Return the (X, Y) coordinate for the center point of the cell that contains the specified text.  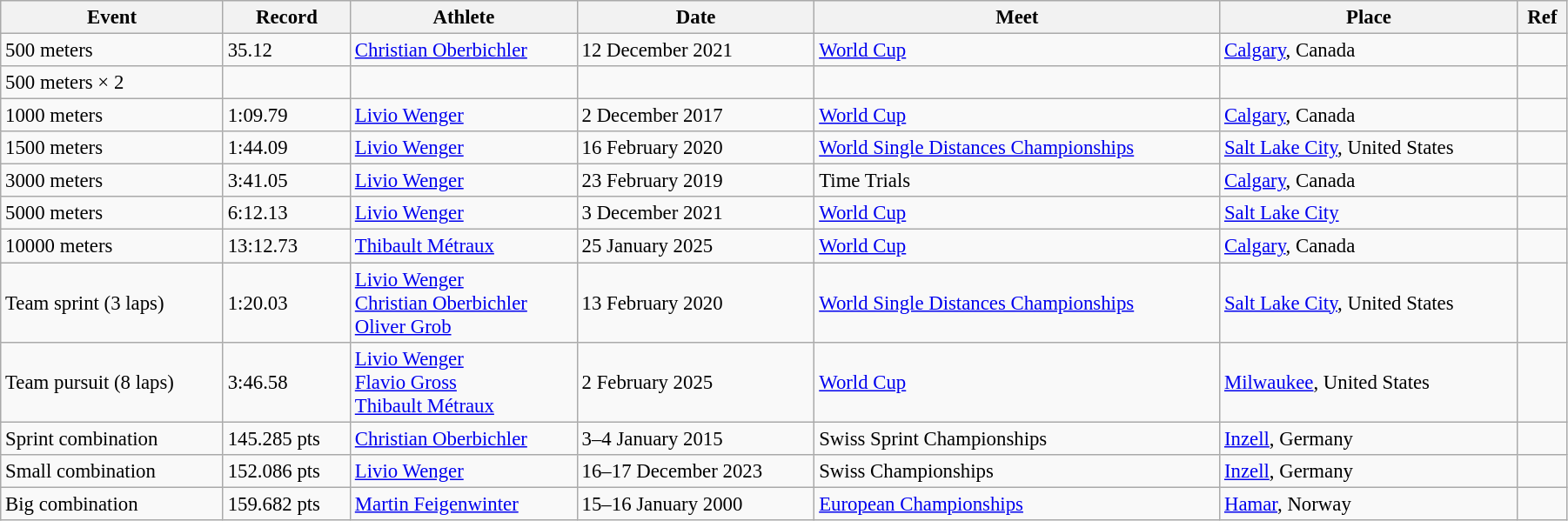
3000 meters (112, 181)
Team sprint (3 laps) (112, 303)
152.086 pts (286, 471)
2 December 2017 (696, 116)
3:41.05 (286, 181)
13 February 2020 (696, 303)
13:12.73 (286, 246)
Livio WengerChristian OberbichlerOliver Grob (465, 303)
Record (286, 17)
15–16 January 2000 (696, 504)
Meet (1017, 17)
10000 meters (112, 246)
1:44.09 (286, 148)
2 February 2025 (696, 382)
5000 meters (112, 213)
Athlete (465, 17)
Livio WengerFlavio GrossThibault Métraux (465, 382)
3–4 January 2015 (696, 438)
Ref (1542, 17)
Date (696, 17)
Salt Lake City (1370, 213)
500 meters (112, 50)
6:12.13 (286, 213)
1:20.03 (286, 303)
Milwaukee, United States (1370, 382)
European Championships (1017, 504)
Small combination (112, 471)
159.682 pts (286, 504)
Swiss Championships (1017, 471)
Martin Feigenwinter (465, 504)
12 December 2021 (696, 50)
Thibault Métraux (465, 246)
Event (112, 17)
3 December 2021 (696, 213)
Big combination (112, 504)
23 February 2019 (696, 181)
Team pursuit (8 laps) (112, 382)
Place (1370, 17)
Hamar, Norway (1370, 504)
Swiss Sprint Championships (1017, 438)
16 February 2020 (696, 148)
35.12 (286, 50)
1500 meters (112, 148)
3:46.58 (286, 382)
Time Trials (1017, 181)
1:09.79 (286, 116)
145.285 pts (286, 438)
1000 meters (112, 116)
25 January 2025 (696, 246)
Sprint combination (112, 438)
16–17 December 2023 (696, 471)
500 meters × 2 (112, 83)
